Pinpoint the cell where the given text exists, returning its (x, y) midpoint coordinate. 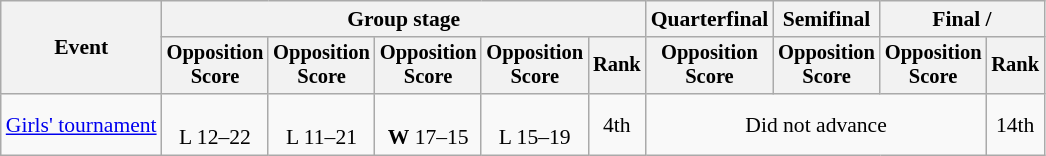
L 15–19 (534, 124)
Semifinal (826, 19)
14th (1015, 124)
Girls' tournament (82, 124)
Quarterfinal (710, 19)
Did not advance (816, 124)
W 17–15 (428, 124)
L 12–22 (216, 124)
Final / (962, 19)
L 11–21 (322, 124)
4th (617, 124)
Group stage (404, 19)
Event (82, 48)
